Extract the (X, Y) coordinate from the center of the cell holding the provided text.  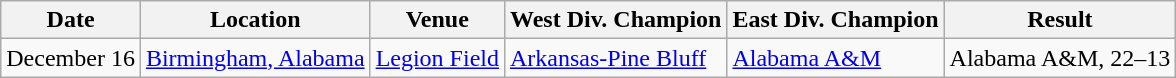
Date (71, 20)
Alabama A&M, 22–13 (1060, 58)
Legion Field (437, 58)
Venue (437, 20)
East Div. Champion (836, 20)
West Div. Champion (615, 20)
Birmingham, Alabama (255, 58)
Alabama A&M (836, 58)
Result (1060, 20)
December 16 (71, 58)
Location (255, 20)
Arkansas-Pine Bluff (615, 58)
